Capture the cell that displays the provided text and extract its [X, Y] central coordinate. 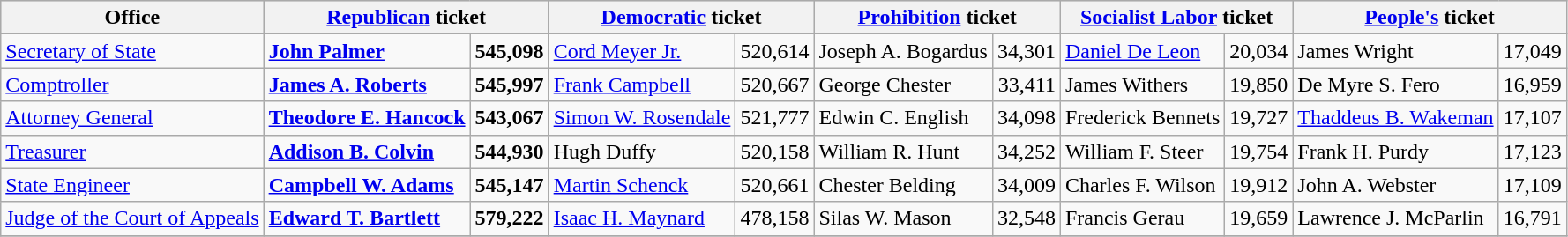
Cord Meyer Jr. [642, 51]
Simon W. Rosendale [642, 118]
Judge of the Court of Appeals [132, 218]
John Palmer [367, 51]
19,850 [1259, 85]
Attorney General [132, 118]
34,301 [1027, 51]
Democratic ticket [681, 18]
Edward T. Bartlett [367, 218]
520,158 [774, 152]
William R. Hunt [903, 152]
Theodore E. Hancock [367, 118]
32,548 [1027, 218]
545,997 [510, 85]
Silas W. Mason [903, 218]
20,034 [1259, 51]
Thaddeus B. Wakeman [1395, 118]
Edwin C. English [903, 118]
16,791 [1533, 218]
17,049 [1533, 51]
Frank Campbell [642, 85]
520,614 [774, 51]
Prohibition ticket [937, 18]
16,959 [1533, 85]
34,009 [1027, 185]
17,109 [1533, 185]
Campbell W. Adams [367, 185]
Republican ticket [406, 18]
Socialist Labor ticket [1176, 18]
19,754 [1259, 152]
19,912 [1259, 185]
Frank H. Purdy [1395, 152]
520,667 [774, 85]
34,252 [1027, 152]
De Myre S. Fero [1395, 85]
34,098 [1027, 118]
Frederick Bennets [1142, 118]
William F. Steer [1142, 152]
John A. Webster [1395, 185]
19,659 [1259, 218]
Secretary of State [132, 51]
Chester Belding [903, 185]
People's ticket [1430, 18]
545,098 [510, 51]
James Wright [1395, 51]
Treasurer [132, 152]
Hugh Duffy [642, 152]
579,222 [510, 218]
Charles F. Wilson [1142, 185]
521,777 [774, 118]
33,411 [1027, 85]
520,661 [774, 185]
Comptroller [132, 85]
17,123 [1533, 152]
Martin Schenck [642, 185]
George Chester [903, 85]
Office [132, 18]
544,930 [510, 152]
Daniel De Leon [1142, 51]
Francis Gerau [1142, 218]
James Withers [1142, 85]
State Engineer [132, 185]
17,107 [1533, 118]
Lawrence J. McParlin [1395, 218]
543,067 [510, 118]
19,727 [1259, 118]
Isaac H. Maynard [642, 218]
Addison B. Colvin [367, 152]
Joseph A. Bogardus [903, 51]
478,158 [774, 218]
James A. Roberts [367, 85]
545,147 [510, 185]
